Pinpoint the cell where the given text exists, returning its [x, y] midpoint coordinate. 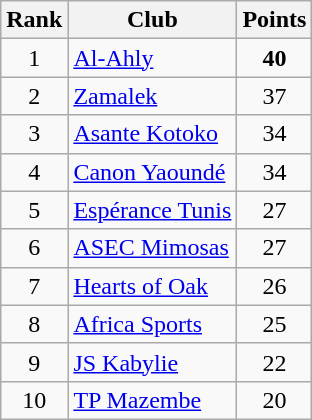
Club [152, 20]
JS Kabylie [152, 362]
40 [274, 58]
7 [34, 286]
25 [274, 324]
22 [274, 362]
26 [274, 286]
20 [274, 400]
ASEC Mimosas [152, 248]
2 [34, 96]
5 [34, 210]
Hearts of Oak [152, 286]
37 [274, 96]
3 [34, 134]
Zamalek [152, 96]
Points [274, 20]
10 [34, 400]
1 [34, 58]
9 [34, 362]
Rank [34, 20]
Canon Yaoundé [152, 172]
6 [34, 248]
Asante Kotoko [152, 134]
Africa Sports [152, 324]
8 [34, 324]
TP Mazembe [152, 400]
4 [34, 172]
Al-Ahly [152, 58]
Espérance Tunis [152, 210]
